Return [x, y] of the center of cell containing provided text 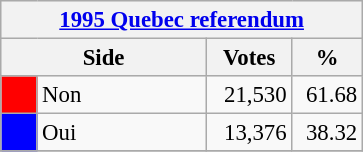
Votes [249, 58]
Side [104, 58]
38.32 [328, 133]
% [328, 58]
61.68 [328, 95]
Oui [122, 133]
21,530 [249, 95]
13,376 [249, 133]
Non [122, 95]
1995 Quebec referendum [182, 20]
